Output the (X, Y) coordinate of the center of the cell containing the given text.  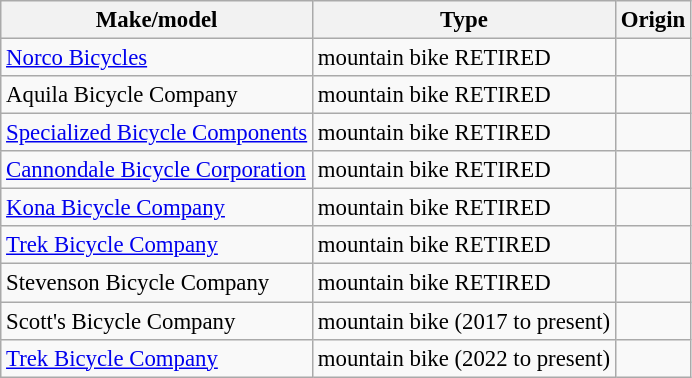
mountain bike (2022 to present) (464, 358)
Origin (652, 20)
Norco Bicycles (157, 58)
Type (464, 20)
Stevenson Bicycle Company (157, 283)
Make/model (157, 20)
Scott's Bicycle Company (157, 321)
mountain bike (2017 to present) (464, 321)
Aquila Bicycle Company (157, 95)
Specialized Bicycle Components (157, 133)
Cannondale Bicycle Corporation (157, 170)
Kona Bicycle Company (157, 208)
